Return [x, y] of the center of cell containing provided text 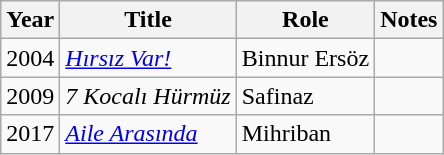
Hırsız Var! [148, 58]
Safinaz [305, 96]
Role [305, 20]
Title [148, 20]
2004 [30, 58]
Mihriban [305, 134]
Binnur Ersöz [305, 58]
Year [30, 20]
2017 [30, 134]
Notes [409, 20]
7 Kocalı Hürmüz [148, 96]
2009 [30, 96]
Aile Arasında [148, 134]
